Detect which cell encompasses the target text, then output its [X, Y] center coordinate. 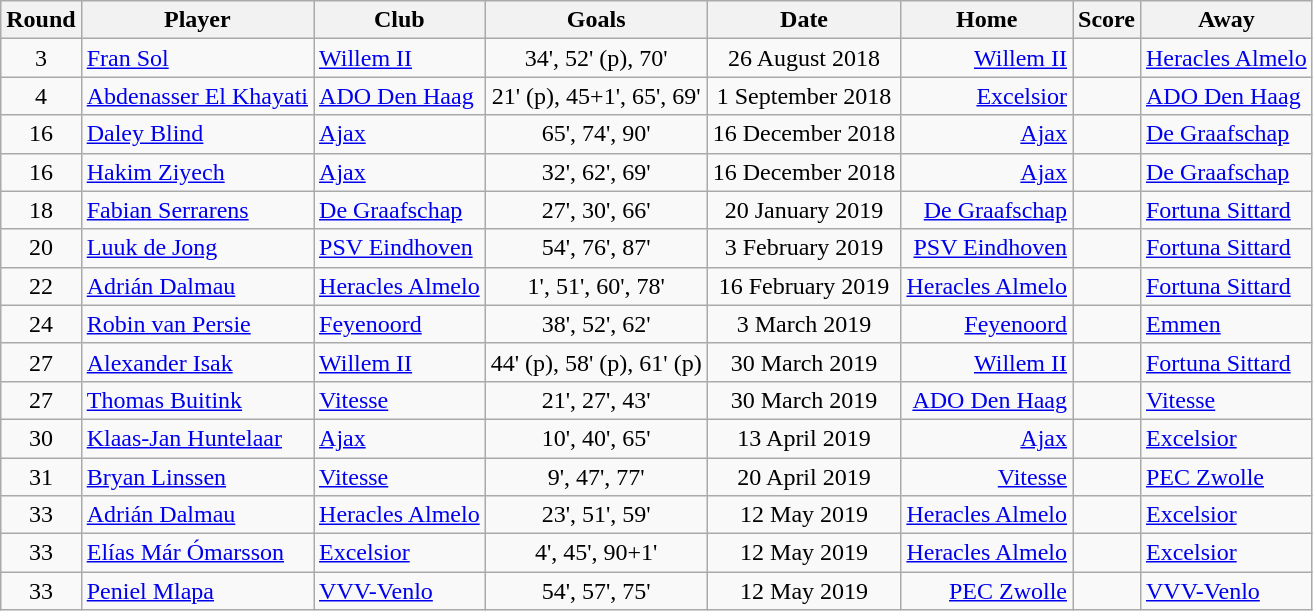
Home [987, 20]
54', 57', 75' [596, 591]
21', 27', 43' [596, 400]
Thomas Buitink [197, 400]
20 [41, 248]
Goals [596, 20]
3 February 2019 [804, 248]
Player [197, 20]
54', 76', 87' [596, 248]
1', 51', 60', 78' [596, 286]
Luuk de Jong [197, 248]
Alexander Isak [197, 362]
18 [41, 210]
4', 45', 90+1' [596, 553]
22 [41, 286]
Peniel Mlapa [197, 591]
Robin van Persie [197, 324]
16 February 2019 [804, 286]
Club [400, 20]
Away [1226, 20]
13 April 2019 [804, 438]
Hakim Ziyech [197, 172]
Klaas-Jan Huntelaar [197, 438]
44' (p), 58' (p), 61' (p) [596, 362]
32', 62', 69' [596, 172]
3 March 2019 [804, 324]
Daley Blind [197, 134]
23', 51', 59' [596, 515]
24 [41, 324]
21' (p), 45+1', 65', 69' [596, 96]
30 [41, 438]
26 August 2018 [804, 58]
9', 47', 77' [596, 477]
65', 74', 90' [596, 134]
10', 40', 65' [596, 438]
31 [41, 477]
Fabian Serrarens [197, 210]
Elías Már Ómarsson [197, 553]
3 [41, 58]
Emmen [1226, 324]
20 January 2019 [804, 210]
Round [41, 20]
Abdenasser El Khayati [197, 96]
Date [804, 20]
27', 30', 66' [596, 210]
34', 52' (p), 70' [596, 58]
Score [1107, 20]
Bryan Linssen [197, 477]
Fran Sol [197, 58]
38', 52', 62' [596, 324]
20 April 2019 [804, 477]
4 [41, 96]
1 September 2018 [804, 96]
